Determine the [x, y] coordinate at the center of the cell enclosing the given text.  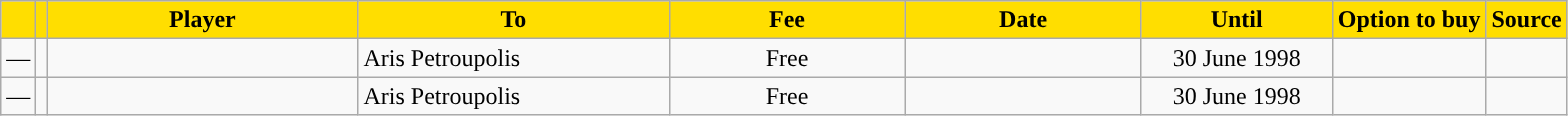
Source [1526, 20]
Until [1236, 20]
Date [1023, 20]
Option to buy [1409, 20]
Fee [787, 20]
To [514, 20]
Player [202, 20]
